Scan for the cell matching the given text and deliver its [X, Y] coordinate at center. 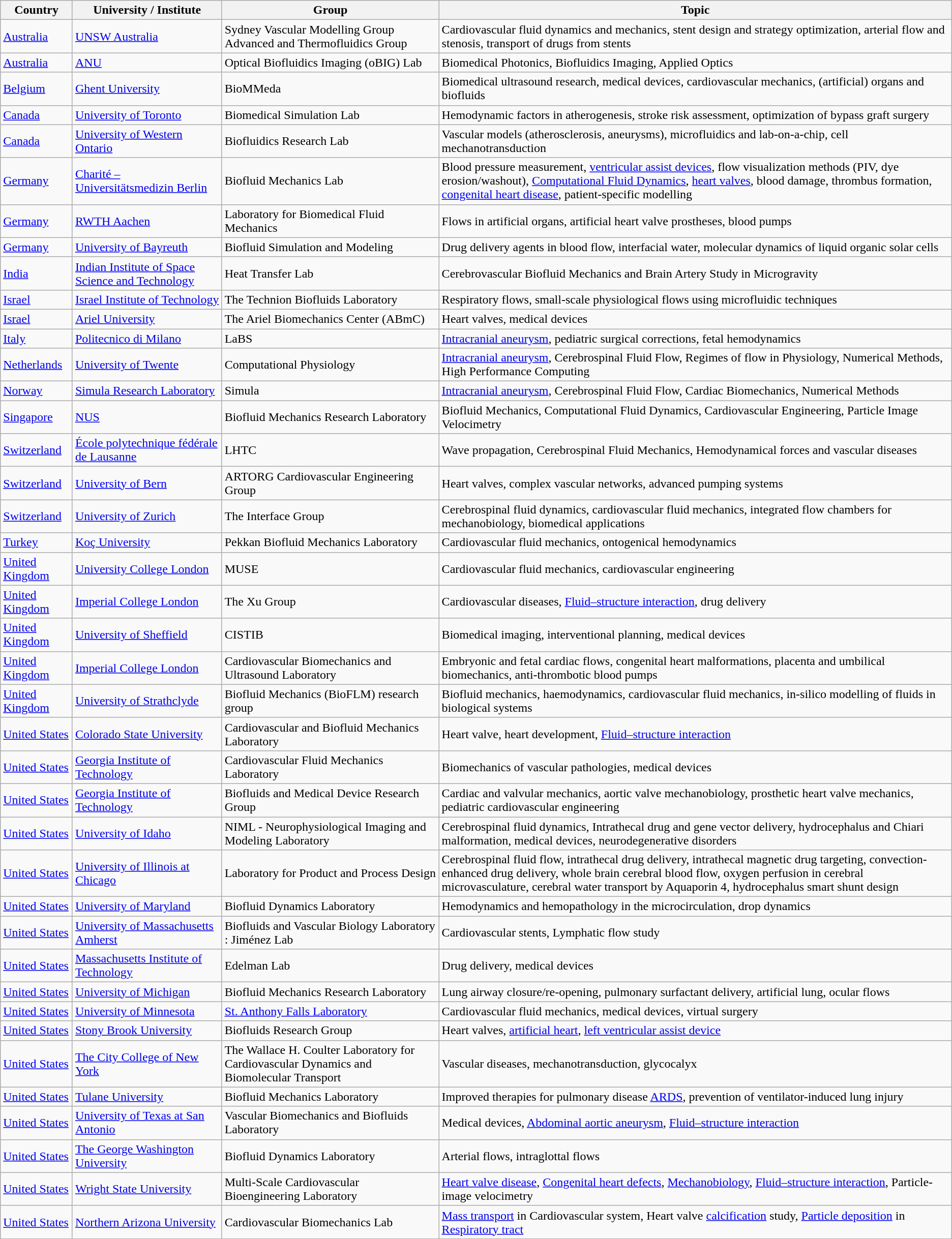
Laboratory for Biomedical Fluid Mechanics [331, 221]
Israel Institute of Technology [147, 299]
Heart valve disease, Congenital heart defects, Mechanobiology, Fluid–structure interaction, Particle-image velocimetry [695, 1189]
Cerebrovascular Biofluid Mechanics and Brain Artery Study in Microgravity [695, 274]
Norway [37, 391]
Medical devices, Abdominal aortic aneurysm, Fluid–structure interaction [695, 1123]
Turkey [37, 542]
École polytechnique fédérale de Lausanne [147, 450]
Computational Physiology [331, 365]
Vascular Biomechanics and Biofluids Laboratory [331, 1123]
Arterial flows, intraglottal flows [695, 1156]
Simula [331, 391]
St. Anthony Falls Laboratory [331, 1011]
Pekkan Biofluid Mechanics Laboratory [331, 542]
Mass transport in Cardiovascular system, Heart valve calcification study, Particle deposition in Respiratory tract [695, 1222]
RWTH Aachen [147, 221]
Vascular models (atherosclerosis, aneurysms), microfluidics and lab-on-a-chip, cell mechanotransduction [695, 141]
Cardiovascular stents, Lymphatic flow study [695, 932]
Cardiovascular Biomechanics and Ultrasound Laboratory [331, 668]
University of Texas at San Antonio [147, 1123]
Laboratory for Product and Process Design [331, 873]
Koç University [147, 542]
UNSW Australia [147, 37]
University of Minnesota [147, 1011]
India [37, 274]
The George Washington University [147, 1156]
Biomedical ultrasound research, medical devices, cardiovascular mechanics, (artificial) organs and biofluids [695, 88]
University of Sheffield [147, 634]
Biomechanics of vascular pathologies, medical devices [695, 767]
University of Maryland [147, 906]
Cardiovascular diseases, Fluid–structure interaction, drug delivery [695, 602]
Biofluid Simulation and Modeling [331, 247]
University of Strathclyde [147, 701]
The Ariel Biomechanics Center (ABmC) [331, 319]
LaBS [331, 338]
Belgium [37, 88]
BioMMeda [331, 88]
Hemodynamic factors in atherogenesis, stroke risk assessment, optimization of bypass graft surgery [695, 115]
Intracranial aneurysm, Cerebrospinal Fluid Flow, Regimes of flow in Physiology, Numerical Methods, High Performance Computing [695, 365]
Cardiovascular fluid dynamics and mechanics, stent design and strategy optimization, arterial flow and stenosis, transport of drugs from stents [695, 37]
Singapore [37, 417]
Cardiovascular and Biofluid Mechanics Laboratory [331, 734]
Politecnico di Milano [147, 338]
University of Western Ontario [147, 141]
Heart valves, complex vascular networks, advanced pumping systems [695, 483]
Lung airway closure/re-opening, pulmonary surfactant delivery, artificial lung, ocular flows [695, 992]
The Interface Group [331, 517]
Vascular diseases, mechanotransduction, glycocalyx [695, 1064]
Cardiovascular fluid mechanics, ontogenical hemodynamics [695, 542]
Northern Arizona University [147, 1222]
Biofluids and Medical Device Research Group [331, 800]
Intracranial aneurysm, pediatric surgical corrections, fetal hemodynamics [695, 338]
University College London [147, 568]
Biofluid Mechanics, Computational Fluid Dynamics, Cardiovascular Engineering, Particle Image Velocimetry [695, 417]
Respiratory flows, small-scale physiological flows using microfluidic techniques [695, 299]
University / Institute [147, 10]
Charité – Universitätsmedizin Berlin [147, 181]
ANU [147, 63]
Group [331, 10]
Hemodynamics and hemopathology in the microcirculation, drop dynamics [695, 906]
CISTIB [331, 634]
Embryonic and fetal cardiac flows, congenital heart malformations, placenta and umbilical biomechanics, anti-thrombotic blood pumps [695, 668]
University of Illinois at Chicago [147, 873]
Simula Research Laboratory [147, 391]
Cardiovascular Fluid Mechanics Laboratory [331, 767]
Heat Transfer Lab [331, 274]
The Technion Biofluids Laboratory [331, 299]
The Wallace H. Coulter Laboratory for Cardiovascular Dynamics and Biomolecular Transport [331, 1064]
University of Bern [147, 483]
Tulane University [147, 1097]
MUSE [331, 568]
The City College of New York [147, 1064]
University of Michigan [147, 992]
University of Massachusetts Amherst [147, 932]
Stony Brook University [147, 1031]
Edelman Lab [331, 966]
Drug delivery, medical devices [695, 966]
Cardiovascular fluid mechanics, medical devices, virtual surgery [695, 1011]
Biofluid Mechanics Laboratory [331, 1097]
Drug delivery agents in blood flow, interfacial water, molecular dynamics of liquid organic solar cells [695, 247]
Wright State University [147, 1189]
Colorado State University [147, 734]
The Xu Group [331, 602]
Topic [695, 10]
Cardiac and valvular mechanics, aortic valve mechanobiology, prosthetic heart valve mechanics, pediatric cardiovascular engineering [695, 800]
LHTC [331, 450]
Multi-Scale Cardiovascular Bioengineering Laboratory [331, 1189]
NUS [147, 417]
Biofluidics Research Lab [331, 141]
Biofluid Mechanics Lab [331, 181]
Cardiovascular Biomechanics Lab [331, 1222]
NIML - Neurophysiological Imaging and Modeling Laboratory [331, 833]
Cardiovascular fluid mechanics, cardiovascular engineering [695, 568]
Optical Biofluidics Imaging (oBIG) Lab [331, 63]
Biomedical imaging, interventional planning, medical devices [695, 634]
Heart valve, heart development, Fluid–structure interaction [695, 734]
University of Bayreuth [147, 247]
Biomedical Photonics, Biofluidics Imaging, Applied Optics [695, 63]
Sydney Vascular Modelling Group Advanced and Thermofluidics Group [331, 37]
Improved therapies for pulmonary disease ARDS, prevention of ventilator-induced lung injury [695, 1097]
Biofluid mechanics, haemodynamics, cardiovascular fluid mechanics, in-silico modelling of fluids in biological systems [695, 701]
Heart valves, medical devices [695, 319]
Italy [37, 338]
Flows in artificial organs, artificial heart valve prostheses, blood pumps [695, 221]
Cerebrospinal fluid dynamics, cardiovascular fluid mechanics, integrated flow chambers for mechanobiology, biomedical applications [695, 517]
Biofluids and Vascular Biology Laboratory : Jiménez Lab [331, 932]
Biofluid Mechanics (BioFLM) research group [331, 701]
ARTORG Cardiovascular Engineering Group [331, 483]
Biofluids Research Group [331, 1031]
Country [37, 10]
Indian Institute of Space Science and Technology [147, 274]
Ghent University [147, 88]
Netherlands [37, 365]
Biomedical Simulation Lab [331, 115]
University of Zurich [147, 517]
Ariel University [147, 319]
University of Twente [147, 365]
Massachusetts Institute of Technology [147, 966]
University of Idaho [147, 833]
University of Toronto [147, 115]
Heart valves, artificial heart, left ventricular assist device [695, 1031]
Wave propagation, Cerebrospinal Fluid Mechanics, Hemodynamical forces and vascular diseases [695, 450]
Intracranial aneurysm, Cerebrospinal Fluid Flow, Cardiac Biomechanics, Numerical Methods [695, 391]
